Pinpoint the cell where the given text exists, returning its (X, Y) midpoint coordinate. 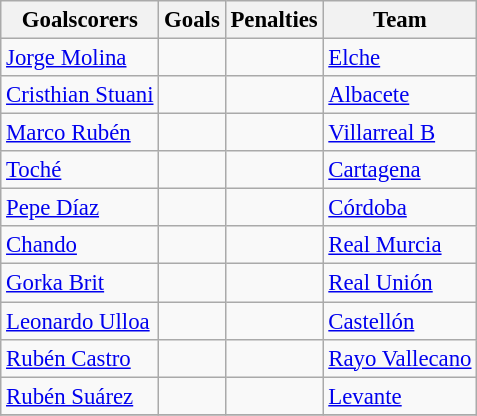
Goalscorers (80, 20)
Elche (400, 58)
Toché (80, 170)
Goals (192, 20)
Leonardo Ulloa (80, 321)
Jorge Molina (80, 58)
Gorka Brit (80, 283)
Team (400, 20)
Real Murcia (400, 245)
Albacete (400, 95)
Rubén Suárez (80, 396)
Rubén Castro (80, 358)
Rayo Vallecano (400, 358)
Cartagena (400, 170)
Penalties (274, 20)
Levante (400, 396)
Real Unión (400, 283)
Pepe Díaz (80, 208)
Córdoba (400, 208)
Cristhian Stuani (80, 95)
Castellón (400, 321)
Marco Rubén (80, 133)
Chando (80, 245)
Villarreal B (400, 133)
